Extract the [x, y] coordinate from the center of the cell holding the provided text.  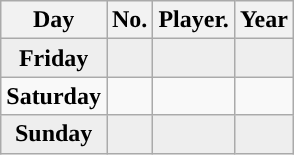
Sunday [54, 134]
No. [129, 20]
Day [54, 20]
Friday [54, 58]
Year [264, 20]
Player. [194, 20]
Saturday [54, 96]
